Find where the given text appears and provide that cell's center as [x, y] coordinate. 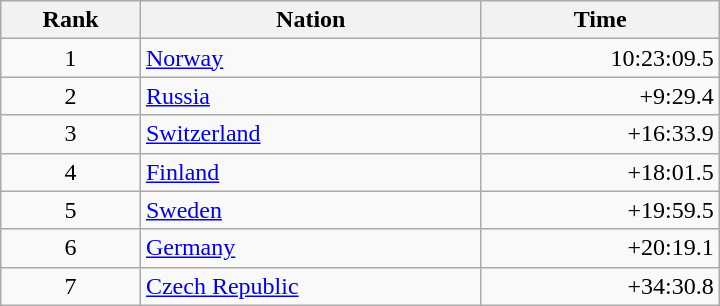
Russia [310, 96]
Czech Republic [310, 286]
+34:30.8 [600, 286]
1 [71, 58]
3 [71, 134]
+16:33.9 [600, 134]
Time [600, 20]
2 [71, 96]
+19:59.5 [600, 210]
Switzerland [310, 134]
Finland [310, 172]
Norway [310, 58]
4 [71, 172]
5 [71, 210]
7 [71, 286]
Rank [71, 20]
Sweden [310, 210]
+18:01.5 [600, 172]
10:23:09.5 [600, 58]
+9:29.4 [600, 96]
Germany [310, 248]
Nation [310, 20]
+20:19.1 [600, 248]
6 [71, 248]
